Determine the [X, Y] coordinate at the center of the cell enclosing the given text.  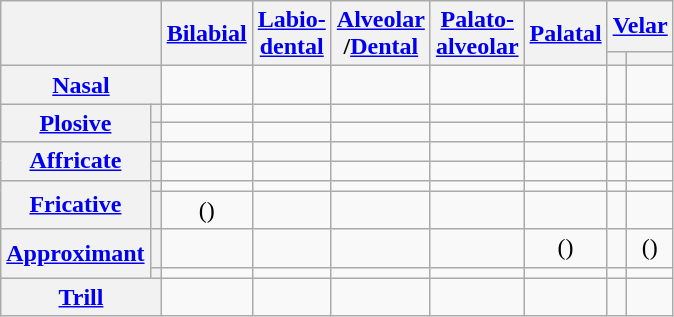
Velar [640, 26]
Approximant [76, 254]
Bilabial [206, 34]
Affricate [76, 161]
Plosive [76, 123]
Palato-alveolar [477, 34]
Labio-dental [292, 34]
Palatal [566, 34]
Trill [81, 297]
Nasal [81, 85]
Alveolar/Dental [380, 34]
Fricative [76, 204]
